Search for the cell housing the specified text and yield its (X, Y) center coordinate. 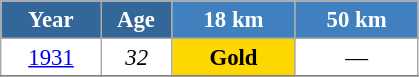
1931 (52, 58)
Age (136, 20)
50 km (356, 20)
— (356, 58)
18 km (234, 20)
32 (136, 58)
Year (52, 20)
Gold (234, 58)
